Search for the cell housing the specified text and yield its [x, y] center coordinate. 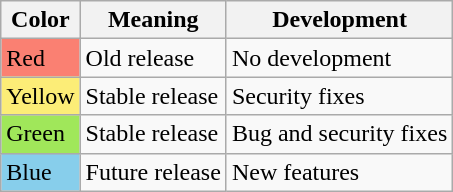
Color [40, 20]
Meaning [153, 20]
No development [339, 58]
Development [339, 20]
Red [40, 58]
Security fixes [339, 96]
Future release [153, 172]
Green [40, 134]
Blue [40, 172]
Yellow [40, 96]
Bug and security fixes [339, 134]
Old release [153, 58]
New features [339, 172]
